Output the [x, y] coordinate of the center of the cell containing the given text.  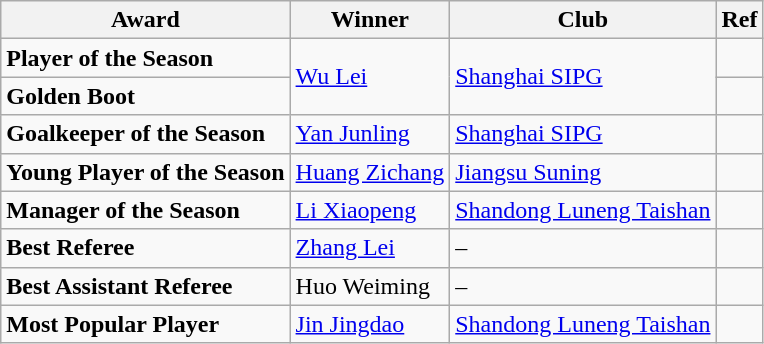
Award [146, 20]
Zhang Lei [370, 248]
Manager of the Season [146, 210]
Huang Zichang [370, 172]
Best Assistant Referee [146, 286]
Goalkeeper of the Season [146, 134]
Li Xiaopeng [370, 210]
Wu Lei [370, 77]
Jin Jingdao [370, 324]
Player of the Season [146, 58]
Most Popular Player [146, 324]
Ref [740, 20]
Yan Junling [370, 134]
Golden Boot [146, 96]
Winner [370, 20]
Club [583, 20]
Young Player of the Season [146, 172]
Best Referee [146, 248]
Huo Weiming [370, 286]
Jiangsu Suning [583, 172]
